Return (x, y) of the center of cell containing provided text 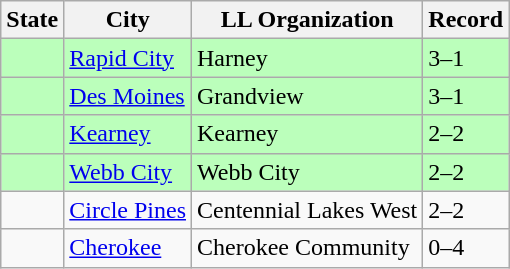
Des Moines (128, 96)
Cherokee Community (308, 248)
0–4 (466, 248)
City (128, 20)
LL Organization (308, 20)
Record (466, 20)
Rapid City (128, 58)
Harney (308, 58)
Grandview (308, 96)
State (32, 20)
Cherokee (128, 248)
Circle Pines (128, 210)
Centennial Lakes West (308, 210)
